Extract the (x, y) coordinate from the center of the cell holding the provided text.  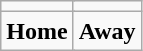
Home (37, 31)
Away (107, 31)
